Locate the cell with the specified text and output its (X, Y) center coordinate. 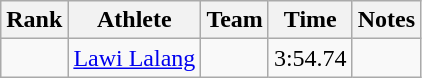
Notes (386, 20)
Team (235, 20)
3:54.74 (310, 58)
Athlete (134, 20)
Lawi Lalang (134, 58)
Time (310, 20)
Rank (34, 20)
